Search for the cell housing the specified text and yield its (X, Y) center coordinate. 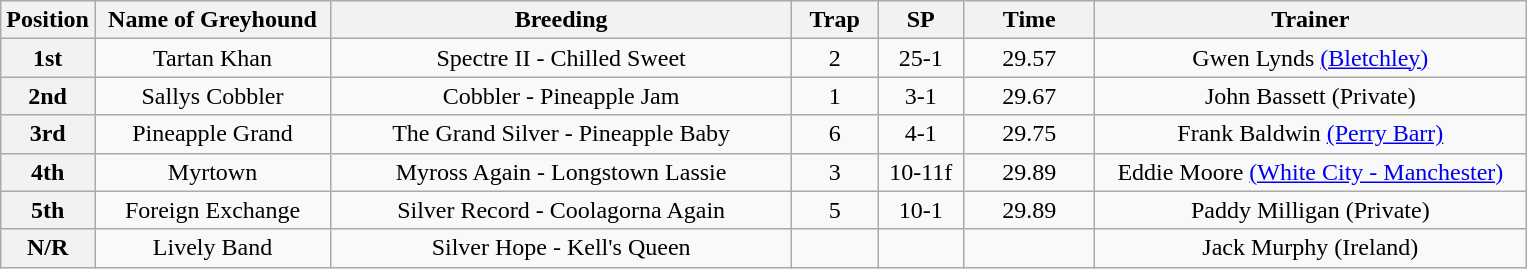
25-1 (921, 58)
Spectre II - Chilled Sweet (562, 58)
Foreign Exchange (212, 210)
Paddy Milligan (Private) (1310, 210)
Frank Baldwin (Perry Barr) (1310, 134)
Silver Record - Coolagorna Again (562, 210)
6 (835, 134)
SP (921, 20)
The Grand Silver - Pineapple Baby (562, 134)
Trainer (1310, 20)
4th (48, 172)
Tartan Khan (212, 58)
2 (835, 58)
Sallys Cobbler (212, 96)
Jack Murphy (Ireland) (1310, 248)
10-1 (921, 210)
Myross Again - Longstown Lassie (562, 172)
Cobbler - Pineapple Jam (562, 96)
5 (835, 210)
1st (48, 58)
Myrtown (212, 172)
10-11f (921, 172)
3-1 (921, 96)
John Bassett (Private) (1310, 96)
Time (1030, 20)
3 (835, 172)
Gwen Lynds (Bletchley) (1310, 58)
Name of Greyhound (212, 20)
Eddie Moore (White City - Manchester) (1310, 172)
29.57 (1030, 58)
Position (48, 20)
29.75 (1030, 134)
Silver Hope - Kell's Queen (562, 248)
Lively Band (212, 248)
4-1 (921, 134)
29.67 (1030, 96)
5th (48, 210)
N/R (48, 248)
Trap (835, 20)
1 (835, 96)
Pineapple Grand (212, 134)
3rd (48, 134)
2nd (48, 96)
Breeding (562, 20)
